Capture the cell that displays the provided text and extract its (x, y) central coordinate. 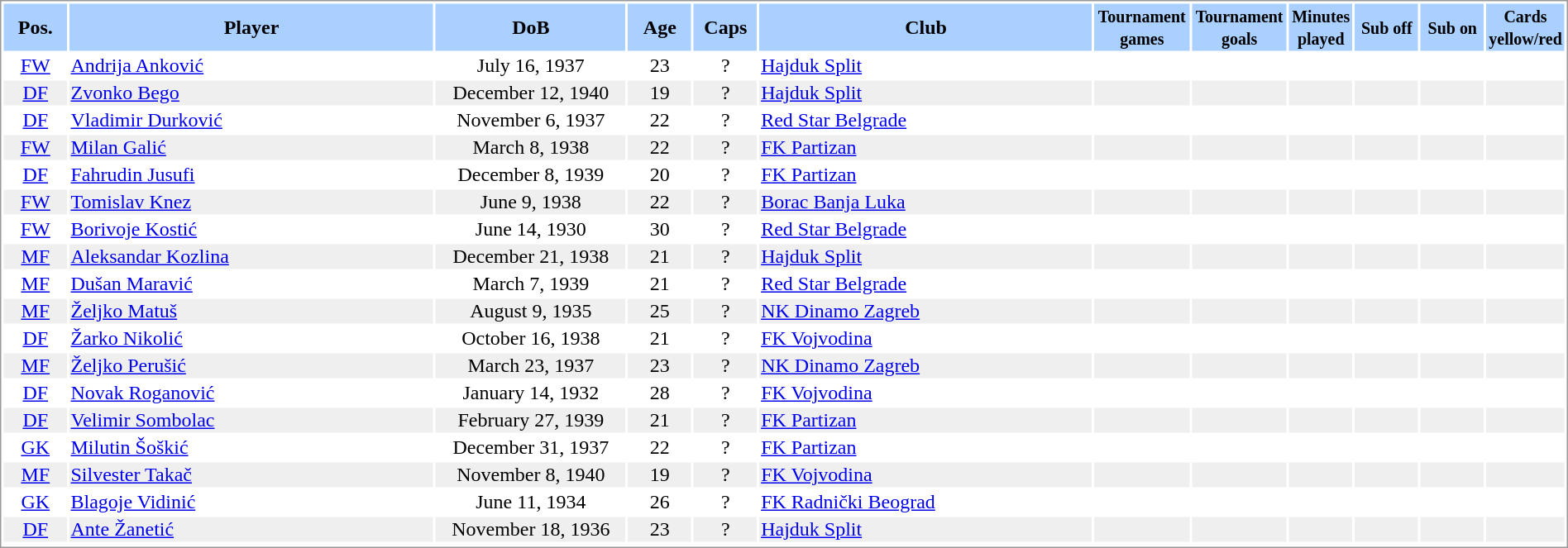
Andrija Anković (251, 65)
July 16, 1937 (531, 65)
November 8, 1940 (531, 475)
December 31, 1937 (531, 447)
February 27, 1939 (531, 421)
Dušan Maravić (251, 284)
March 7, 1939 (531, 284)
Milan Galić (251, 148)
26 (660, 502)
March 8, 1938 (531, 148)
Aleksandar Kozlina (251, 257)
25 (660, 312)
Milutin Šoškić (251, 447)
December 8, 1939 (531, 174)
20 (660, 174)
Club (926, 26)
Sub on (1452, 26)
Player (251, 26)
Tournamentgames (1141, 26)
Borac Banja Luka (926, 203)
October 16, 1938 (531, 338)
December 12, 1940 (531, 93)
December 21, 1938 (531, 257)
January 14, 1932 (531, 393)
November 18, 1936 (531, 530)
Pos. (35, 26)
Minutesplayed (1322, 26)
Cardsyellow/red (1526, 26)
November 6, 1937 (531, 120)
Velimir Sombolac (251, 421)
30 (660, 229)
June 9, 1938 (531, 203)
Blagoje Vidinić (251, 502)
Sub off (1386, 26)
Zvonko Bego (251, 93)
28 (660, 393)
Ante Žanetić (251, 530)
Žarko Nikolić (251, 338)
June 14, 1930 (531, 229)
Željko Perušić (251, 366)
August 9, 1935 (531, 312)
Željko Matuš (251, 312)
Age (660, 26)
June 11, 1934 (531, 502)
Fahrudin Jusufi (251, 174)
Tournamentgoals (1239, 26)
March 23, 1937 (531, 366)
Tomislav Knez (251, 203)
Novak Roganović (251, 393)
Vladimir Durković (251, 120)
DoB (531, 26)
Caps (726, 26)
FK Radnički Beograd (926, 502)
Silvester Takač (251, 475)
Borivoje Kostić (251, 229)
